Scan for the cell matching the given text and deliver its [X, Y] coordinate at center. 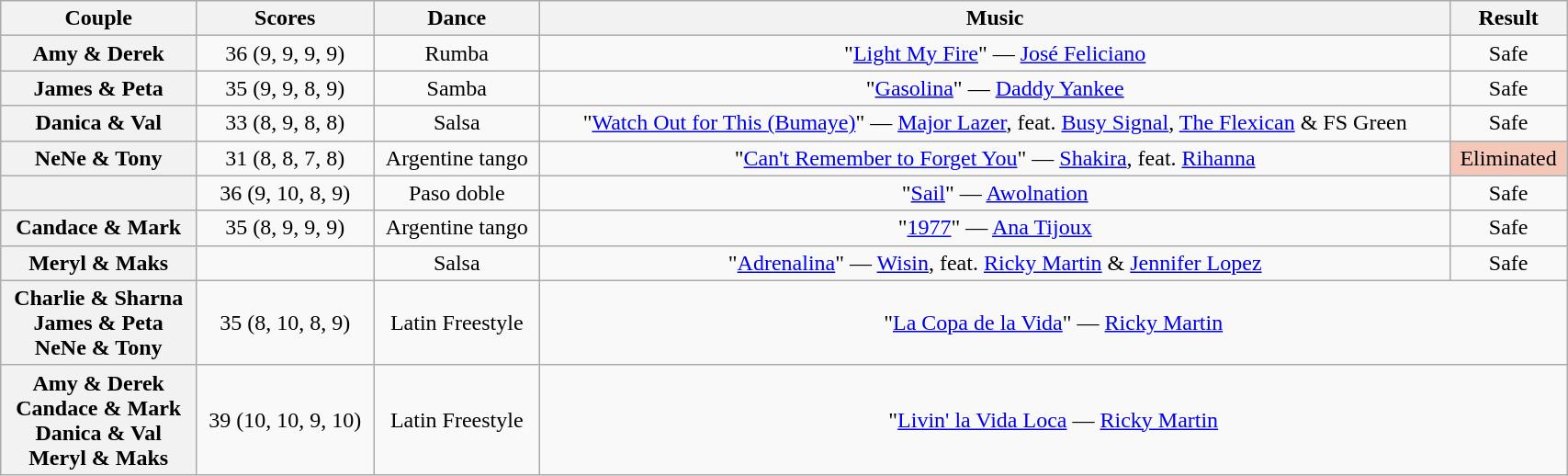
NeNe & Tony [99, 158]
"1977" — Ana Tijoux [996, 228]
35 (9, 9, 8, 9) [285, 88]
"La Copa de la Vida" — Ricky Martin [1054, 323]
36 (9, 10, 8, 9) [285, 193]
Scores [285, 18]
"Sail" — Awolnation [996, 193]
Music [996, 18]
Rumba [457, 53]
James & Peta [99, 88]
"Watch Out for This (Bumaye)" — Major Lazer, feat. Busy Signal, The Flexican & FS Green [996, 123]
Amy & DerekCandace & MarkDanica & ValMeryl & Maks [99, 419]
"Gasolina" — Daddy Yankee [996, 88]
36 (9, 9, 9, 9) [285, 53]
"Can't Remember to Forget You" — Shakira, feat. Rihanna [996, 158]
Danica & Val [99, 123]
39 (10, 10, 9, 10) [285, 419]
35 (8, 9, 9, 9) [285, 228]
Dance [457, 18]
Result [1508, 18]
Samba [457, 88]
Candace & Mark [99, 228]
Eliminated [1508, 158]
"Light My Fire" — José Feliciano [996, 53]
Couple [99, 18]
"Adrenalina" — Wisin, feat. Ricky Martin & Jennifer Lopez [996, 263]
"Livin' la Vida Loca — Ricky Martin [1054, 419]
Charlie & SharnaJames & PetaNeNe & Tony [99, 323]
Amy & Derek [99, 53]
Paso doble [457, 193]
31 (8, 8, 7, 8) [285, 158]
35 (8, 10, 8, 9) [285, 323]
33 (8, 9, 8, 8) [285, 123]
Meryl & Maks [99, 263]
